Return (X, Y) of the center of cell containing provided text 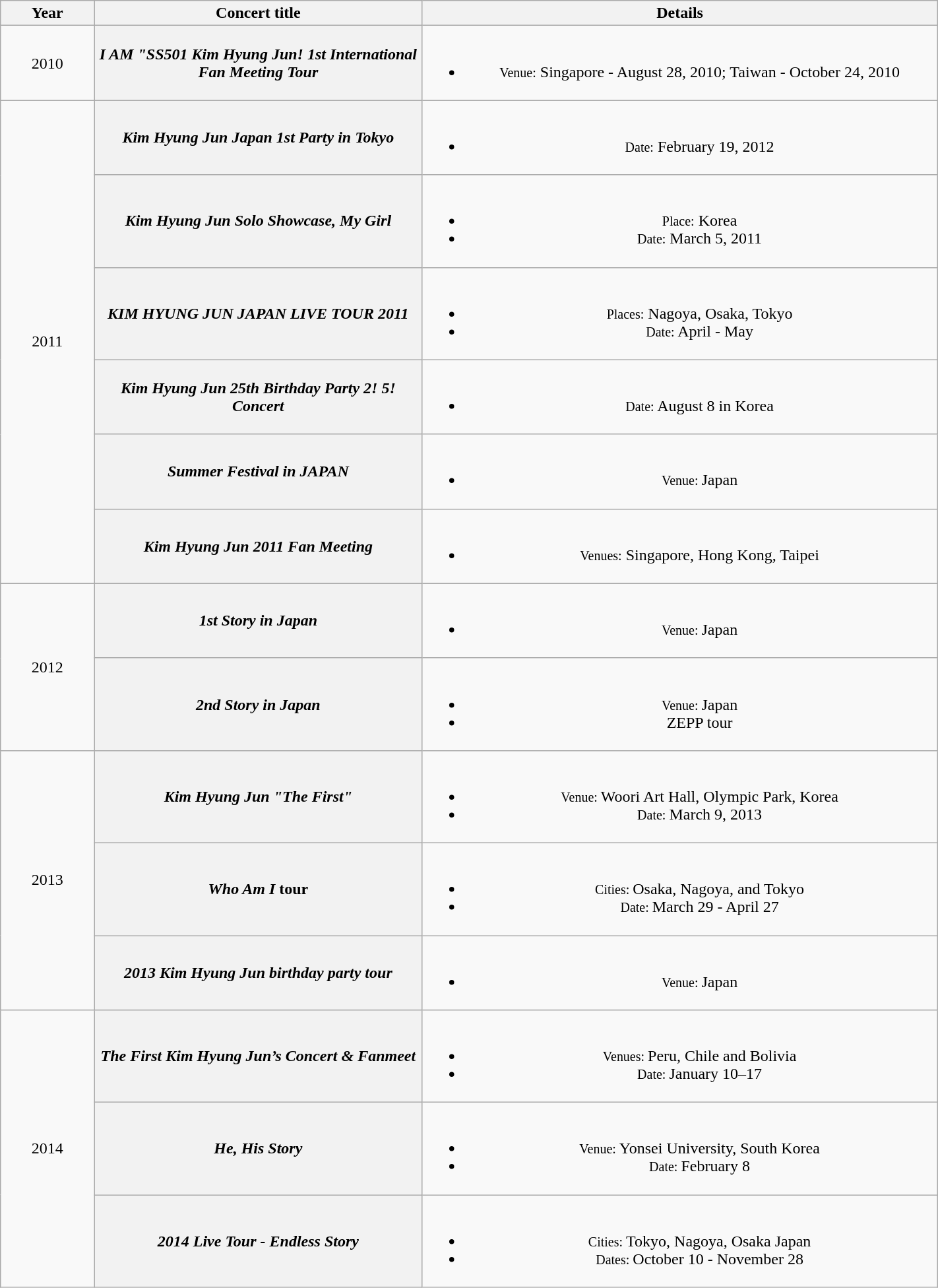
Venues: Singapore, Hong Kong, Taipei (679, 546)
Kim Hyung Jun 25th Birthday Party 2! 5! Concert (259, 397)
2012 (47, 666)
Summer Festival in JAPAN (259, 471)
KIM HYUNG JUN JAPAN LIVE TOUR 2011 (259, 313)
Place: KoreaDate: March 5, 2011 (679, 221)
2nd Story in Japan (259, 704)
Kim Hyung Jun Japan 1st Party in Tokyo (259, 137)
2014 (47, 1149)
Venues: Peru, Chile and BoliviaDate: January 10–17 (679, 1056)
Cities: Osaka, Nagoya, and TokyoDate: March 29 - April 27 (679, 889)
2013 (47, 880)
He, His Story (259, 1149)
I AM "SS501 Kim Hyung Jun! 1st International Fan Meeting Tour (259, 63)
Details (679, 13)
Venue: Woori Art Hall, Olympic Park, KoreaDate: March 9, 2013 (679, 796)
2010 (47, 63)
The First Kim Hyung Jun’s Concert & Fanmeet (259, 1056)
Venue: JapanZEPP tour (679, 704)
2011 (47, 342)
Places: Nagoya, Osaka, TokyoDate: April - May (679, 313)
Cities: Tokyo, Nagoya, Osaka JapanDates: October 10 - November 28 (679, 1241)
Kim Hyung Jun "The First" (259, 796)
Year (47, 13)
Who Am I tour (259, 889)
2014 Live Tour - Endless Story (259, 1241)
Date: August 8 in Korea (679, 397)
2013 Kim Hyung Jun birthday party tour (259, 973)
Venue: Singapore - August 28, 2010; Taiwan - October 24, 2010 (679, 63)
Venue: Yonsei University, South KoreaDate: February 8 (679, 1149)
Concert title (259, 13)
1st Story in Japan (259, 620)
Kim Hyung Jun Solo Showcase, My Girl (259, 221)
Kim Hyung Jun 2011 Fan Meeting (259, 546)
Date: February 19, 2012 (679, 137)
